Pinpoint the cell where the given text exists, returning its [x, y] midpoint coordinate. 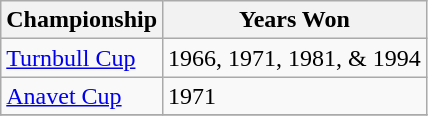
Championship [82, 20]
1966, 1971, 1981, & 1994 [295, 58]
Turnbull Cup [82, 58]
Years Won [295, 20]
1971 [295, 96]
Anavet Cup [82, 96]
